Capture the cell that displays the provided text and extract its [x, y] central coordinate. 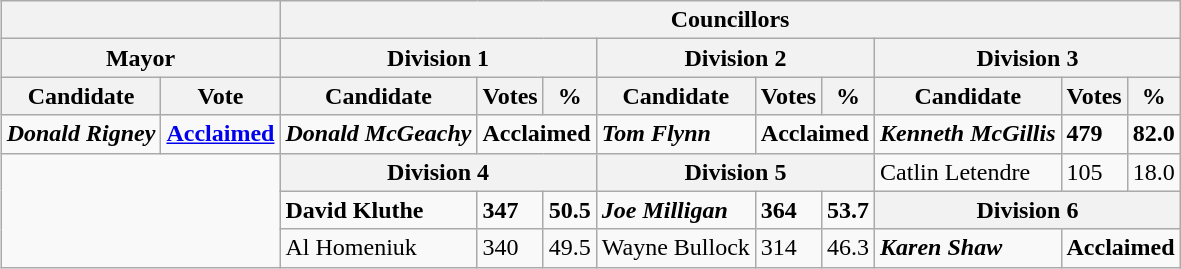
Catlin Letendre [968, 172]
347 [510, 210]
Karen Shaw [968, 248]
Division 2 [735, 58]
53.7 [848, 210]
18.0 [1154, 172]
82.0 [1154, 134]
Joe Milligan [676, 210]
Donald Rigney [81, 134]
Division 6 [1028, 210]
Tom Flynn [676, 134]
340 [510, 248]
David Kluthe [378, 210]
Division 3 [1028, 58]
364 [788, 210]
50.5 [570, 210]
Donald McGeachy [378, 134]
Division 1 [438, 58]
314 [788, 248]
Al Homeniuk [378, 248]
Kenneth McGillis [968, 134]
Division 5 [735, 172]
Vote [220, 96]
Mayor [140, 58]
Division 4 [438, 172]
479 [1094, 134]
Councillors [730, 20]
105 [1094, 172]
Wayne Bullock [676, 248]
49.5 [570, 248]
46.3 [848, 248]
